Return [x, y] of the center of cell containing provided text 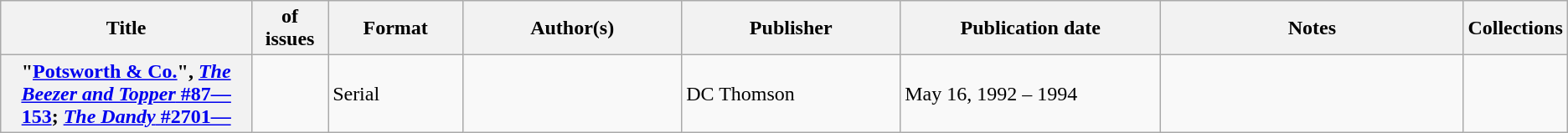
"Potsworth & Co.", The Beezer and Topper #87—153; The Dandy #2701— [126, 94]
Publisher [791, 28]
Title [126, 28]
Author(s) [573, 28]
May 16, 1992 – 1994 [1030, 94]
of issues [290, 28]
Publication date [1030, 28]
Collections [1515, 28]
DC Thomson [791, 94]
Serial [395, 94]
Format [395, 28]
Notes [1312, 28]
